For the text-containing cell, return its midpoint in (X, Y) coordinate format. 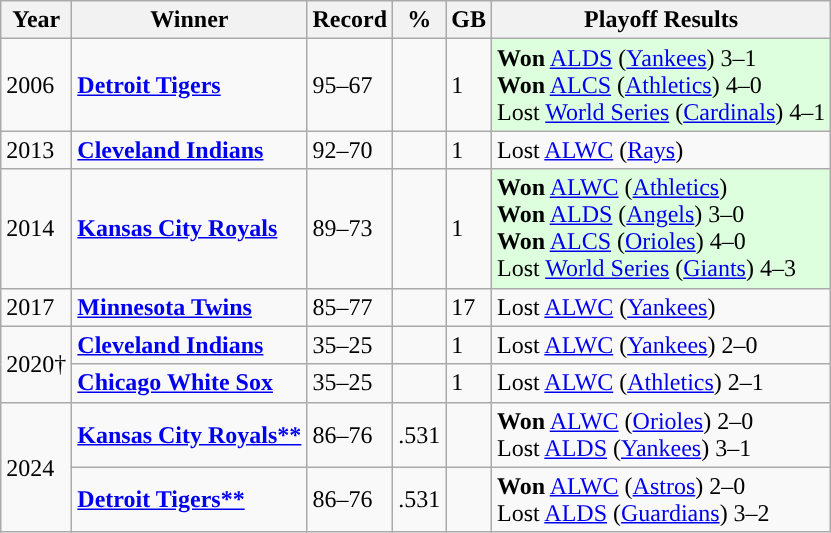
2017 (36, 307)
Lost ALWC (Athletics) 2–1 (660, 383)
Lost ALWC (Yankees) 2–0 (660, 345)
92–70 (350, 150)
Detroit Tigers (190, 85)
% (420, 20)
2020† (36, 364)
Kansas City Royals** (190, 434)
95–67 (350, 85)
Lost ALWC (Rays) (660, 150)
2014 (36, 228)
Won ALWC (Athletics)Won ALDS (Angels) 3–0Won ALCS (Orioles) 4–0Lost World Series (Giants) 4–3 (660, 228)
2024 (36, 467)
Chicago White Sox (190, 383)
Detroit Tigers** (190, 500)
Playoff Results (660, 20)
Year (36, 20)
Won ALWC (Orioles) 2–0Lost ALDS (Yankees) 3–1 (660, 434)
2013 (36, 150)
Won ALDS (Yankees) 3–1Won ALCS (Athletics) 4–0Lost World Series (Cardinals) 4–1 (660, 85)
Record (350, 20)
85–77 (350, 307)
Won ALWC (Astros) 2–0Lost ALDS (Guardians) 3–2 (660, 500)
Winner (190, 20)
Lost ALWC (Yankees) (660, 307)
89–73 (350, 228)
17 (469, 307)
Minnesota Twins (190, 307)
2006 (36, 85)
GB (469, 20)
Kansas City Royals (190, 228)
